Scan for the cell matching the given text and deliver its [X, Y] coordinate at center. 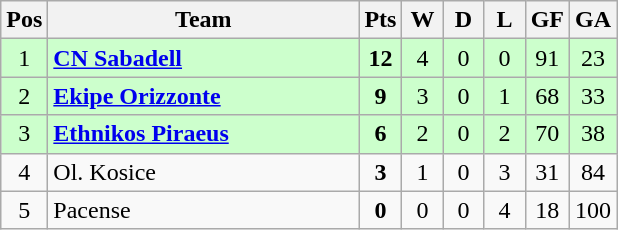
L [504, 20]
38 [594, 134]
CN Sabadell [204, 58]
Ethnikos Piraeus [204, 134]
91 [547, 58]
Ekipe Orizzonte [204, 96]
18 [547, 210]
100 [594, 210]
Pos [24, 20]
D [464, 20]
12 [380, 58]
84 [594, 172]
Pts [380, 20]
W [422, 20]
33 [594, 96]
23 [594, 58]
31 [547, 172]
GA [594, 20]
5 [24, 210]
70 [547, 134]
6 [380, 134]
9 [380, 96]
GF [547, 20]
Ol. Kosice [204, 172]
Pacense [204, 210]
Team [204, 20]
68 [547, 96]
